Identify which cell holds the provided text, then report its (X, Y) central coordinate. 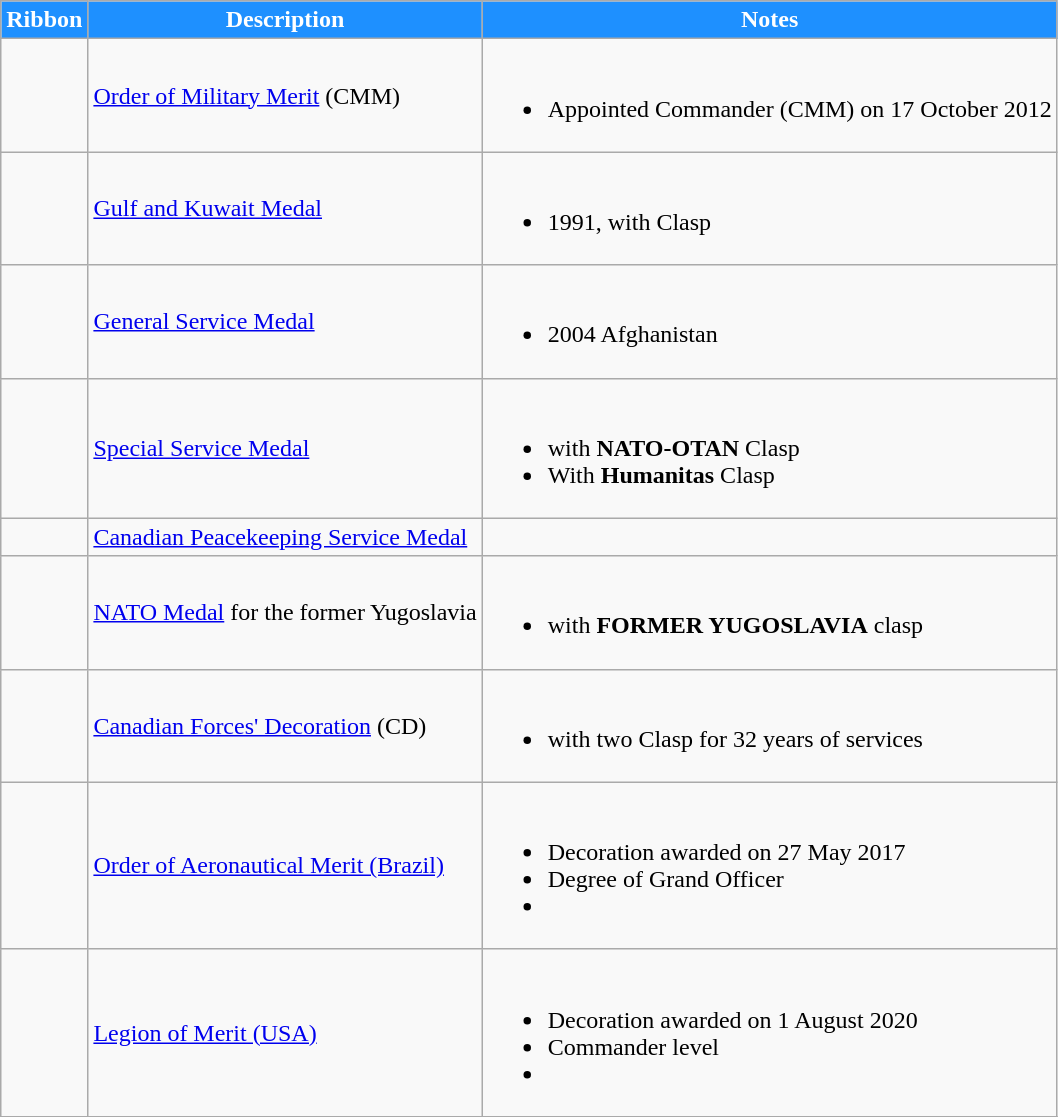
Description (285, 20)
with FORMER YUGOSLAVIA clasp (770, 612)
Canadian Forces' Decoration (CD) (285, 726)
Decoration awarded on 27 May 2017Degree of Grand Officer (770, 866)
Order of Aeronautical Merit (Brazil) (285, 866)
Special Service Medal (285, 448)
Decoration awarded on 1 August 2020Commander level (770, 1032)
Appointed Commander (CMM) on 17 October 2012 (770, 96)
Canadian Peacekeeping Service Medal (285, 537)
with NATO-OTAN ClaspWith Humanitas Clasp (770, 448)
1991, with Clasp (770, 208)
Ribbon (44, 20)
NATO Medal for the former Yugoslavia (285, 612)
General Service Medal (285, 322)
Legion of Merit (USA) (285, 1032)
Notes (770, 20)
with two Clasp for 32 years of services (770, 726)
Gulf and Kuwait Medal (285, 208)
Order of Military Merit (CMM) (285, 96)
2004 Afghanistan (770, 322)
